Output the (x, y) coordinate of the center of the cell containing the given text.  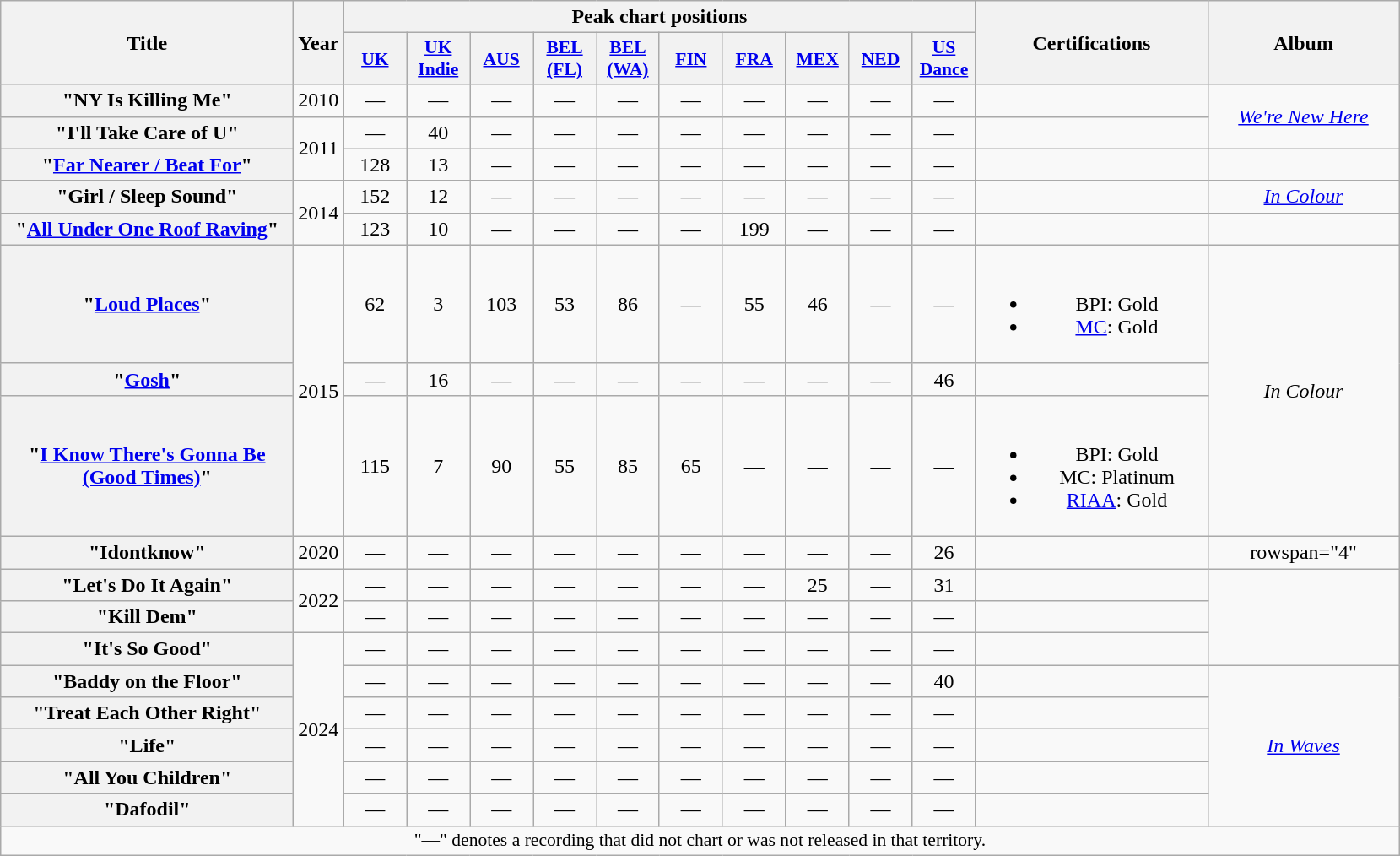
Peak chart positions (660, 17)
"I'll Take Care of U" (147, 133)
BPI: GoldMC: PlatinumRIAA: Gold (1092, 466)
"Dafodil" (147, 810)
2010 (319, 100)
MEX (817, 59)
2024 (319, 729)
10 (439, 229)
2015 (319, 390)
3 (439, 304)
152 (375, 197)
"Gosh" (147, 379)
In Waves (1303, 745)
Title (147, 42)
"Far Nearer / Beat For" (147, 165)
2011 (319, 149)
We're New Here (1303, 116)
"—" denotes a recording that did not chart or was not released in that territory. (700, 841)
"All Under One Roof Raving" (147, 229)
"Girl / Sleep Sound" (147, 197)
26 (943, 552)
Album (1303, 42)
"All You Children" (147, 777)
BPI: GoldMC: Gold (1092, 304)
2020 (319, 552)
62 (375, 304)
65 (690, 466)
BEL(WA) (628, 59)
"NY Is Killing Me" (147, 100)
2022 (319, 601)
NED (881, 59)
"Life" (147, 745)
85 (628, 466)
25 (817, 585)
rowspan="4" (1303, 552)
FRA (754, 59)
BEL(FL) (565, 59)
128 (375, 165)
"I Know There's Gonna Be (Good Times)" (147, 466)
AUS (501, 59)
16 (439, 379)
"Baddy on the Floor" (147, 681)
Certifications (1092, 42)
12 (439, 197)
"It's So Good" (147, 649)
Year (319, 42)
13 (439, 165)
"Loud Places" (147, 304)
90 (501, 466)
FIN (690, 59)
86 (628, 304)
UKIndie (439, 59)
53 (565, 304)
"Treat Each Other Right" (147, 713)
2014 (319, 213)
115 (375, 466)
103 (501, 304)
31 (943, 585)
199 (754, 229)
7 (439, 466)
USDance (943, 59)
123 (375, 229)
"Let's Do It Again" (147, 585)
"Idontknow" (147, 552)
UK (375, 59)
"Kill Dem" (147, 617)
